Scan for the cell matching the given text and deliver its (X, Y) coordinate at center. 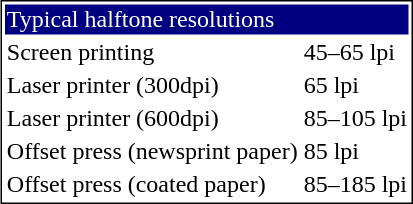
85–105 lpi (355, 119)
Offset press (coated paper) (152, 185)
Offset press (newsprint paper) (152, 151)
85–185 lpi (355, 185)
Screen printing (152, 53)
45–65 lpi (355, 53)
Laser printer (600dpi) (152, 119)
Laser printer (300dpi) (152, 85)
85 lpi (355, 151)
Typical halftone resolutions (206, 19)
65 lpi (355, 85)
